Scan for the cell matching the given text and deliver its (X, Y) coordinate at center. 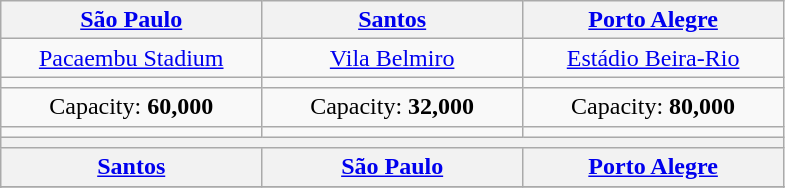
Vila Belmiro (392, 58)
Capacity: 60,000 (132, 107)
Capacity: 80,000 (654, 107)
Pacaembu Stadium (132, 58)
Estádio Beira-Rio (654, 58)
Capacity: 32,000 (392, 107)
